Pinpoint the cell where the given text exists, returning its [X, Y] midpoint coordinate. 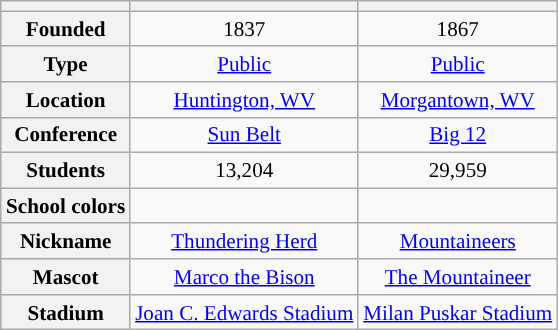
1867 [458, 28]
Stadium [66, 312]
Conference [66, 134]
Mountaineers [458, 240]
Type [66, 64]
Sun Belt [244, 134]
Nickname [66, 240]
13,204 [244, 170]
Big 12 [458, 134]
Students [66, 170]
Marco the Bison [244, 276]
Founded [66, 28]
Morgantown, WV [458, 100]
Milan Puskar Stadium [458, 312]
1837 [244, 28]
Huntington, WV [244, 100]
Joan C. Edwards Stadium [244, 312]
Location [66, 100]
29,959 [458, 170]
School colors [66, 206]
Thundering Herd [244, 240]
Mascot [66, 276]
The Mountaineer [458, 276]
